Search for the cell housing the specified text and yield its [x, y] center coordinate. 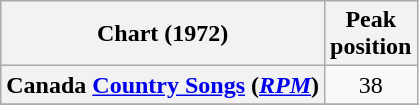
Chart (1972) [163, 34]
Canada Country Songs (RPM) [163, 85]
38 [371, 85]
Peakposition [371, 34]
